Return the (X, Y) coordinate for the center point of the cell that contains the specified text.  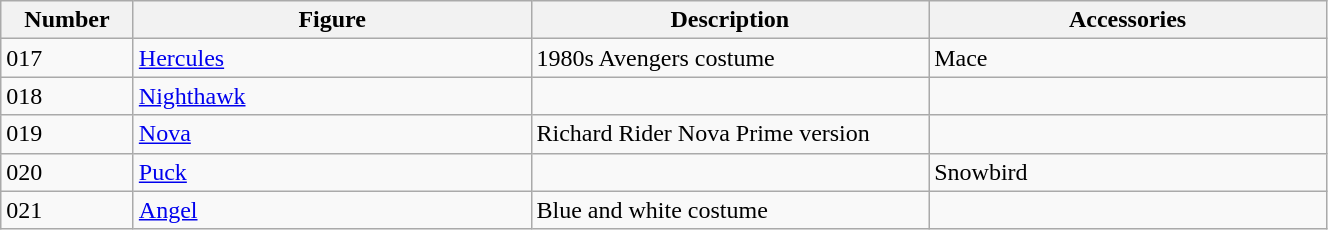
Number (68, 20)
017 (68, 58)
Accessories (1128, 20)
Snowbird (1128, 172)
Nova (332, 134)
Figure (332, 20)
Description (730, 20)
Hercules (332, 58)
021 (68, 210)
Nighthawk (332, 96)
1980s Avengers costume (730, 58)
Mace (1128, 58)
018 (68, 96)
Richard Rider Nova Prime version (730, 134)
Blue and white costume (730, 210)
Angel (332, 210)
020 (68, 172)
019 (68, 134)
Puck (332, 172)
